Find where the given text appears and provide that cell's center as [x, y] coordinate. 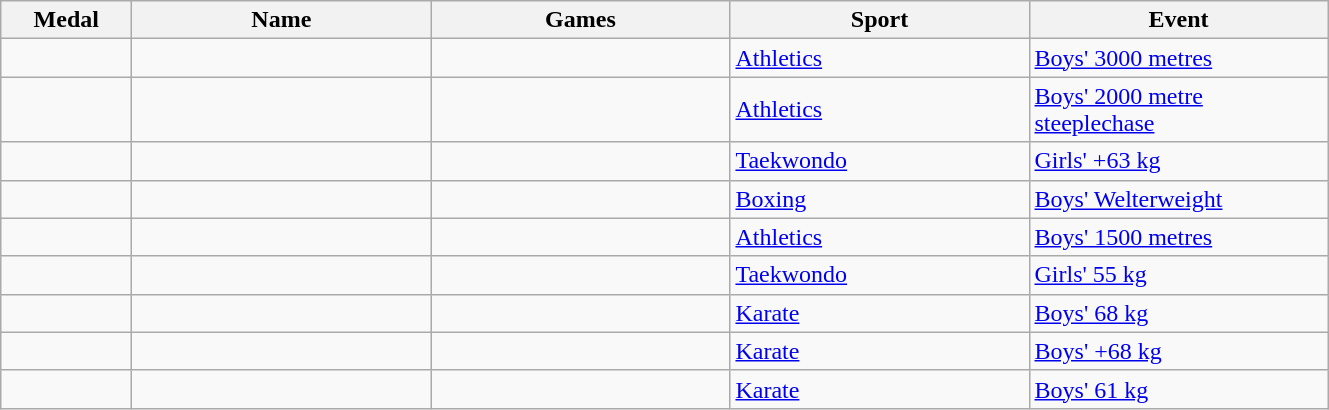
Name [282, 20]
Boxing [880, 199]
Boys' 1500 metres [1178, 237]
Girls' +63 kg [1178, 161]
Girls' 55 kg [1178, 275]
Boys' Welterweight [1178, 199]
Boys' 68 kg [1178, 313]
Boys' 61 kg [1178, 389]
Games [580, 20]
Boys' 2000 metre steeplechase [1178, 110]
Boys' +68 kg [1178, 351]
Event [1178, 20]
Boys' 3000 metres [1178, 58]
Sport [880, 20]
Medal [66, 20]
